Find where the given text appears and provide that cell's center as [X, Y] coordinate. 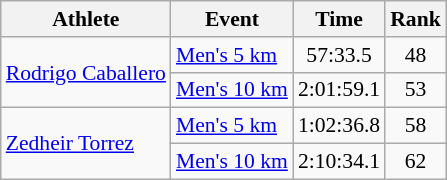
Athlete [86, 19]
58 [416, 126]
1:02:36.8 [339, 126]
Event [232, 19]
62 [416, 162]
2:10:34.1 [339, 162]
Zedheir Torrez [86, 144]
Rodrigo Caballero [86, 72]
53 [416, 90]
Time [339, 19]
48 [416, 55]
57:33.5 [339, 55]
2:01:59.1 [339, 90]
Rank [416, 19]
